Scan for the cell matching the given text and deliver its (X, Y) coordinate at center. 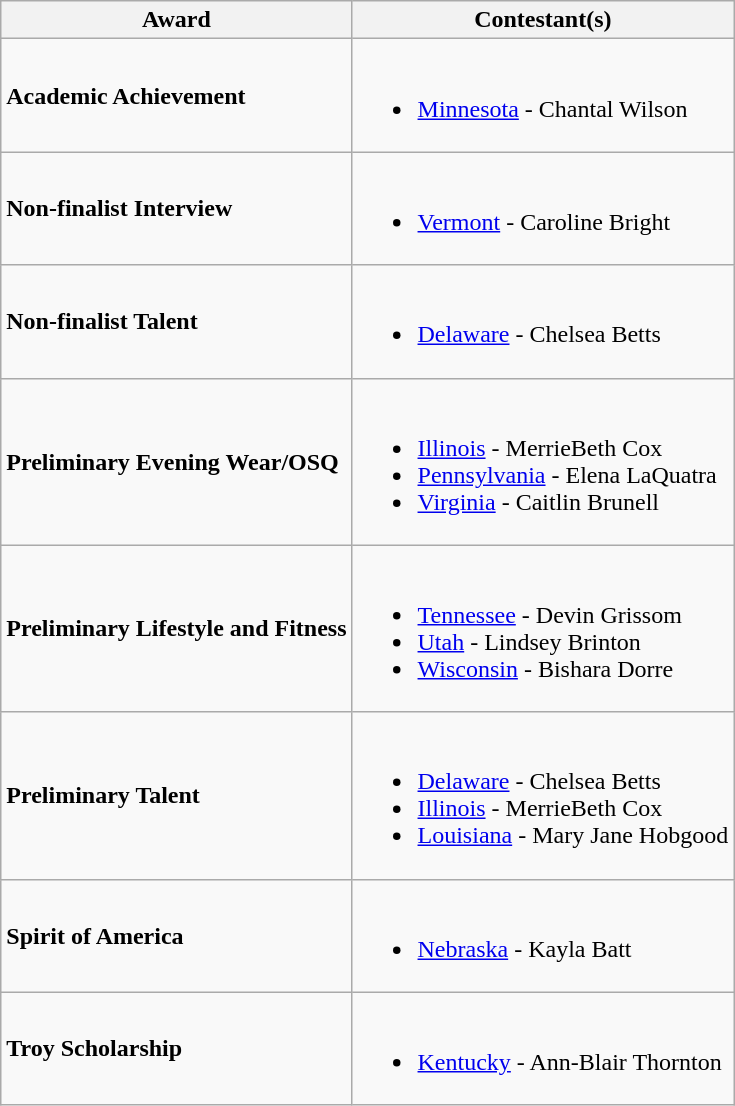
Award (176, 20)
Minnesota - Chantal Wilson (543, 96)
Tennessee - Devin Grissom Utah - Lindsey Brinton Wisconsin - Bishara Dorre (543, 628)
Non-finalist Interview (176, 208)
Spirit of America (176, 936)
Vermont - Caroline Bright (543, 208)
Preliminary Talent (176, 796)
Delaware - Chelsea Betts Illinois - MerrieBeth Cox Louisiana - Mary Jane Hobgood (543, 796)
Academic Achievement (176, 96)
Delaware - Chelsea Betts (543, 322)
Troy Scholarship (176, 1048)
Non-finalist Talent (176, 322)
Nebraska - Kayla Batt (543, 936)
Contestant(s) (543, 20)
Illinois - MerrieBeth Cox Pennsylvania - Elena LaQuatra Virginia - Caitlin Brunell (543, 462)
Preliminary Evening Wear/OSQ (176, 462)
Preliminary Lifestyle and Fitness (176, 628)
Kentucky - Ann-Blair Thornton (543, 1048)
